Provide the (X, Y) coordinate of the cell's center where the given text is located.  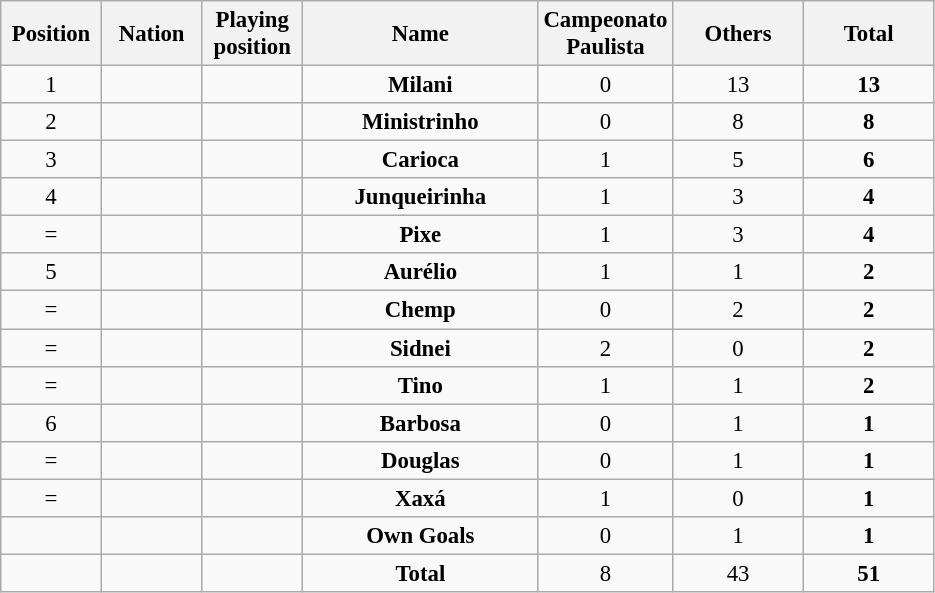
Milani (421, 85)
Aurélio (421, 273)
Junqueirinha (421, 197)
Nation (152, 34)
Name (421, 34)
Own Goals (421, 536)
43 (738, 573)
Sidnei (421, 348)
Carioca (421, 160)
Campeonato Paulista (606, 34)
Pixe (421, 235)
Tino (421, 385)
Chemp (421, 310)
Barbosa (421, 423)
Xaxá (421, 498)
Position (52, 34)
Ministrinho (421, 122)
51 (868, 573)
Douglas (421, 460)
Others (738, 34)
Playing position (252, 34)
